Search for the cell housing the specified text and yield its [x, y] center coordinate. 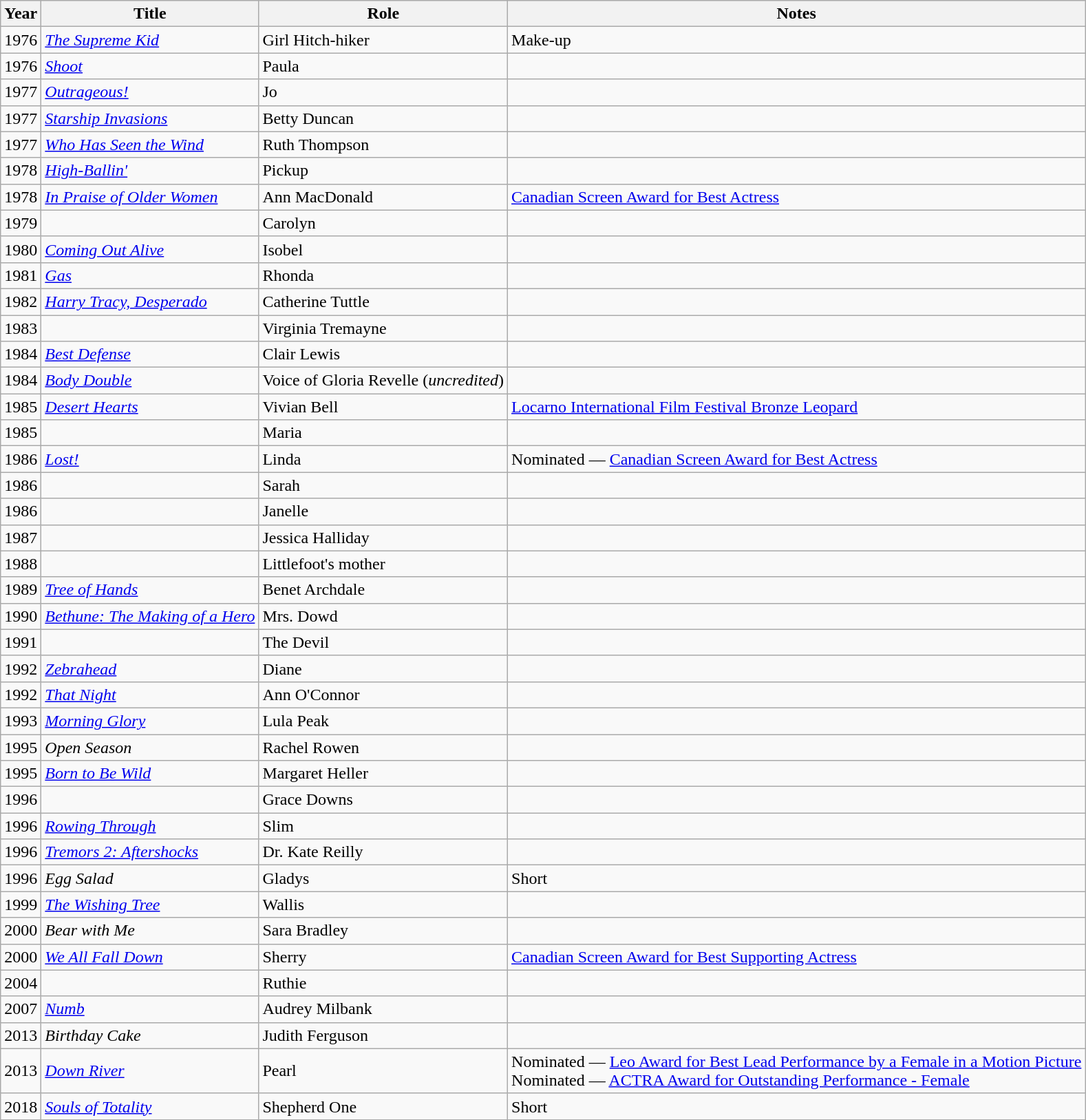
1993 [21, 721]
Ann O'Connor [383, 695]
Down River [150, 1071]
Who Has Seen the Wind [150, 145]
Sherry [383, 957]
Paula [383, 66]
1989 [21, 590]
Shepherd One [383, 1106]
Nominated — Canadian Screen Award for Best Actress [797, 459]
Notes [797, 14]
Canadian Screen Award for Best Actress [797, 197]
Zebrahead [150, 668]
Maria [383, 433]
Jo [383, 92]
Janelle [383, 511]
Morning Glory [150, 721]
Bear with Me [150, 931]
Souls of Totality [150, 1106]
Role [383, 14]
Girl Hitch-hiker [383, 40]
1982 [21, 302]
1983 [21, 328]
Isobel [383, 249]
In Praise of Older Women [150, 197]
2004 [21, 983]
1981 [21, 275]
Numb [150, 1009]
Catherine Tuttle [383, 302]
Rowing Through [150, 826]
Linda [383, 459]
Year [21, 14]
Jessica Halliday [383, 538]
1979 [21, 223]
Lost! [150, 459]
Make-up [797, 40]
That Night [150, 695]
1991 [21, 642]
Voice of Gloria Revelle (uncredited) [383, 381]
Betty Duncan [383, 118]
Gas [150, 275]
Clair Lewis [383, 355]
Birthday Cake [150, 1035]
Ruthie [383, 983]
Vivian Bell [383, 407]
Desert Hearts [150, 407]
1988 [21, 564]
High-Ballin' [150, 171]
Carolyn [383, 223]
The Supreme Kid [150, 40]
Ann MacDonald [383, 197]
Sara Bradley [383, 931]
The Devil [383, 642]
1999 [21, 905]
Slim [383, 826]
Judith Ferguson [383, 1035]
Pickup [383, 171]
Bethune: The Making of a Hero [150, 616]
Title [150, 14]
2018 [21, 1106]
Tremors 2: Aftershocks [150, 852]
Diane [383, 668]
Sarah [383, 485]
Born to Be Wild [150, 774]
Littlefoot's mother [383, 564]
1980 [21, 249]
Harry Tracy, Desperado [150, 302]
Nominated — Leo Award for Best Lead Performance by a Female in a Motion PictureNominated — ACTRA Award for Outstanding Performance - Female [797, 1071]
Audrey Milbank [383, 1009]
Shoot [150, 66]
Rachel Rowen [383, 747]
Outrageous! [150, 92]
Margaret Heller [383, 774]
Wallis [383, 905]
Egg Salad [150, 878]
1987 [21, 538]
Gladys [383, 878]
Rhonda [383, 275]
Coming Out Alive [150, 249]
Body Double [150, 381]
Benet Archdale [383, 590]
2007 [21, 1009]
Dr. Kate Reilly [383, 852]
Open Season [150, 747]
Virginia Tremayne [383, 328]
Starship Invasions [150, 118]
1990 [21, 616]
Lula Peak [383, 721]
Best Defense [150, 355]
Pearl [383, 1071]
Locarno International Film Festival Bronze Leopard [797, 407]
We All Fall Down [150, 957]
Mrs. Dowd [383, 616]
The Wishing Tree [150, 905]
Ruth Thompson [383, 145]
Tree of Hands [150, 590]
Grace Downs [383, 800]
Canadian Screen Award for Best Supporting Actress [797, 957]
